Detect which cell encompasses the target text, then output its [x, y] center coordinate. 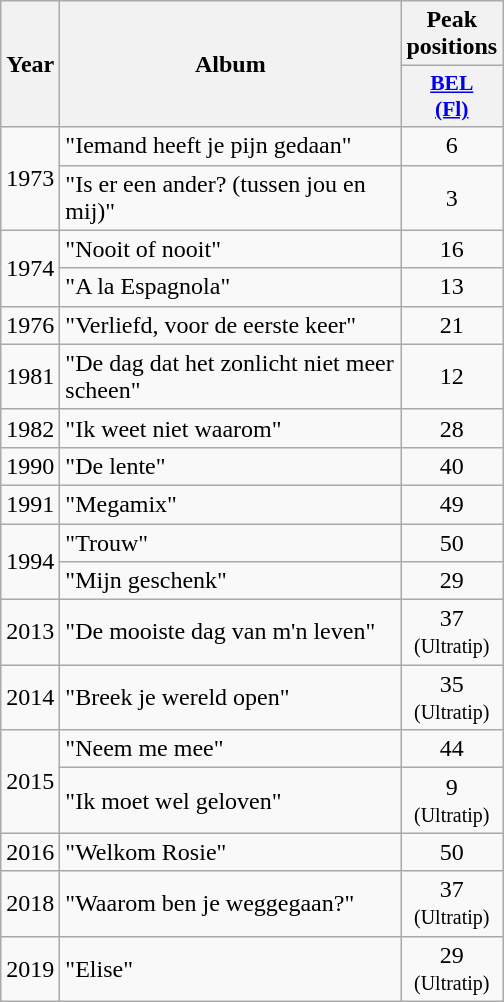
1990 [30, 466]
"Megamix" [230, 504]
2014 [30, 698]
"Ik weet niet waarom" [230, 428]
"De mooiste dag van m'n leven" [230, 632]
Album [230, 64]
"De lente" [230, 466]
16 [452, 249]
9(Ultratip) [452, 800]
"Iemand heeft je pijn gedaan" [230, 146]
44 [452, 749]
1991 [30, 504]
"Mijn geschenk" [230, 581]
"De dag dat het zonlicht niet meer scheen" [230, 376]
1982 [30, 428]
"Welkom Rosie" [230, 852]
49 [452, 504]
28 [452, 428]
"Neem me mee" [230, 749]
"Elise" [230, 968]
2019 [30, 968]
"A la Espagnola" [230, 287]
1981 [30, 376]
2013 [30, 632]
"Ik moet wel geloven" [230, 800]
40 [452, 466]
1974 [30, 268]
1976 [30, 325]
BEL (Fl) [452, 96]
2016 [30, 852]
3 [452, 198]
29 [452, 581]
2018 [30, 904]
1973 [30, 178]
12 [452, 376]
6 [452, 146]
"Verliefd, voor de eerste keer" [230, 325]
Peak positions [452, 34]
"Waarom ben je weggegaan?" [230, 904]
2015 [30, 782]
13 [452, 287]
Year [30, 64]
29(Ultratip) [452, 968]
35(Ultratip) [452, 698]
1994 [30, 562]
"Nooit of nooit" [230, 249]
21 [452, 325]
"Breek je wereld open" [230, 698]
"Is er een ander? (tussen jou en mij)" [230, 198]
"Trouw" [230, 543]
